Provide the [X, Y] coordinate of the cell's center where the given text is located.  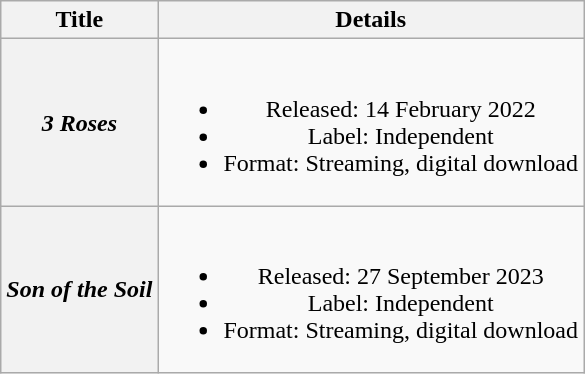
Title [80, 20]
Son of the Soil [80, 290]
Released: 14 February 2022Label: IndependentFormat: Streaming, digital download [371, 122]
Released: 27 September 2023Label: IndependentFormat: Streaming, digital download [371, 290]
Details [371, 20]
3 Roses [80, 122]
